Identify which cell holds the provided text, then report its [x, y] central coordinate. 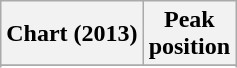
Peakposition [189, 34]
Chart (2013) [72, 34]
